Identify which cell holds the provided text, then report its [x, y] central coordinate. 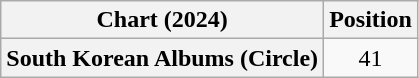
41 [371, 58]
Position [371, 20]
Chart (2024) [162, 20]
South Korean Albums (Circle) [162, 58]
